Detect which cell encompasses the target text, then output its [x, y] center coordinate. 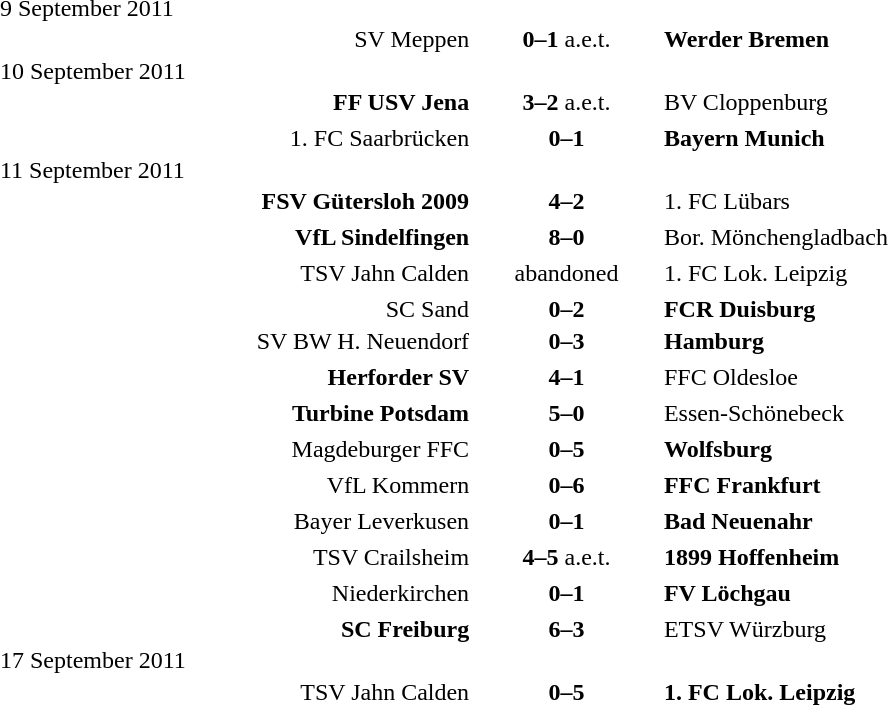
0–3 [566, 341]
6–3 [566, 629]
0–6 [566, 485]
8–0 [566, 237]
0–5 [566, 449]
0–2 [566, 309]
4–1 [566, 377]
0–1 a.e.t. [566, 39]
4–2 [566, 201]
3–2 a.e.t. [566, 103]
abandoned [566, 273]
4–5 a.e.t. [566, 557]
5–0 [566, 413]
